From the cell containing the given text, extract its center point as [X, Y] coordinate. 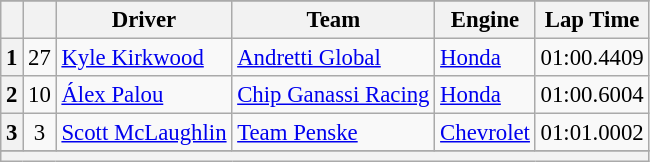
1 [12, 58]
Chevrolet [485, 133]
Lap Time [592, 20]
2 [12, 95]
10 [40, 95]
Kyle Kirkwood [144, 58]
Chip Ganassi Racing [334, 95]
01:01.0002 [592, 133]
Team [334, 20]
Andretti Global [334, 58]
27 [40, 58]
Engine [485, 20]
01:00.6004 [592, 95]
Álex Palou [144, 95]
01:00.4409 [592, 58]
Team Penske [334, 133]
Scott McLaughlin [144, 133]
Driver [144, 20]
